From the cell containing the given text, extract its center point as (x, y) coordinate. 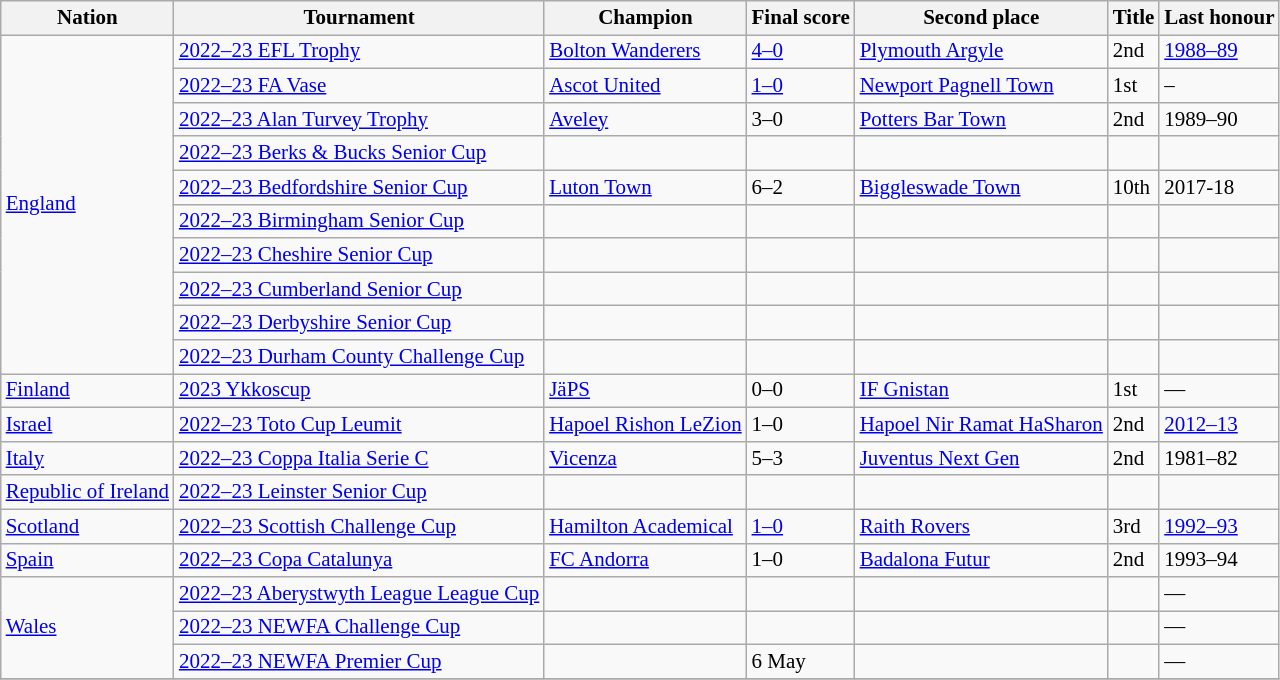
2022–23 Copa Catalunya (359, 560)
2022–23 Toto Cup Leumit (359, 424)
Badalona Futur (982, 560)
5–3 (801, 458)
Ascot United (645, 86)
Title (1134, 18)
2023 Ykkoscup (359, 391)
Vicenza (645, 458)
Hapoel Nir Ramat HaSharon (982, 424)
1981–82 (1219, 458)
Finland (88, 391)
England (88, 204)
2022–23 Scottish Challenge Cup (359, 526)
3rd (1134, 526)
Luton Town (645, 187)
4–0 (801, 52)
Wales (88, 628)
1989–90 (1219, 119)
2022–23 Leinster Senior Cup (359, 492)
2022–23 NEWFA Premier Cup (359, 662)
Tournament (359, 18)
Biggleswade Town (982, 187)
1992–93 (1219, 526)
Hamilton Academical (645, 526)
JäPS (645, 391)
10th (1134, 187)
2012–13 (1219, 424)
6 May (801, 662)
2022–23 Cumberland Senior Cup (359, 289)
Plymouth Argyle (982, 52)
2022–23 Berks & Bucks Senior Cup (359, 153)
Second place (982, 18)
IF Gnistan (982, 391)
Nation (88, 18)
2022–23 Coppa Italia Serie C (359, 458)
Last honour (1219, 18)
2022–23 Aberystwyth League League Cup (359, 594)
Juventus Next Gen (982, 458)
Bolton Wanderers (645, 52)
Potters Bar Town (982, 119)
Republic of Ireland (88, 492)
Final score (801, 18)
2022–23 NEWFA Challenge Cup (359, 628)
2022–23 Durham County Challenge Cup (359, 357)
0–0 (801, 391)
2022–23 Bedfordshire Senior Cup (359, 187)
2022–23 EFL Trophy (359, 52)
Newport Pagnell Town (982, 86)
2022–23 Alan Turvey Trophy (359, 119)
FC Andorra (645, 560)
Italy (88, 458)
Hapoel Rishon LeZion (645, 424)
6–2 (801, 187)
2022–23 Birmingham Senior Cup (359, 221)
Champion (645, 18)
Aveley (645, 119)
1993–94 (1219, 560)
2022–23 Cheshire Senior Cup (359, 255)
Israel (88, 424)
2022–23 FA Vase (359, 86)
2022–23 Derbyshire Senior Cup (359, 323)
1988–89 (1219, 52)
Scotland (88, 526)
Spain (88, 560)
Raith Rovers (982, 526)
– (1219, 86)
3–0 (801, 119)
2017-18 (1219, 187)
